Search for the cell housing the specified text and yield its [X, Y] center coordinate. 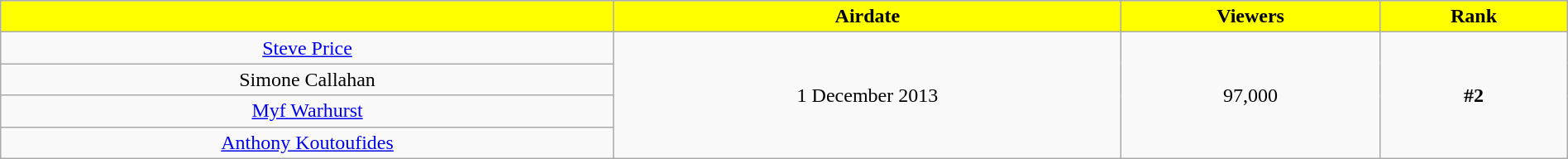
Steve Price [308, 48]
Rank [1474, 17]
1 December 2013 [867, 95]
Viewers [1250, 17]
#2 [1474, 95]
Anthony Koutoufides [308, 142]
Myf Warhurst [308, 111]
Simone Callahan [308, 79]
Airdate [867, 17]
97,000 [1250, 95]
